For the text-containing cell, return its midpoint in (x, y) coordinate format. 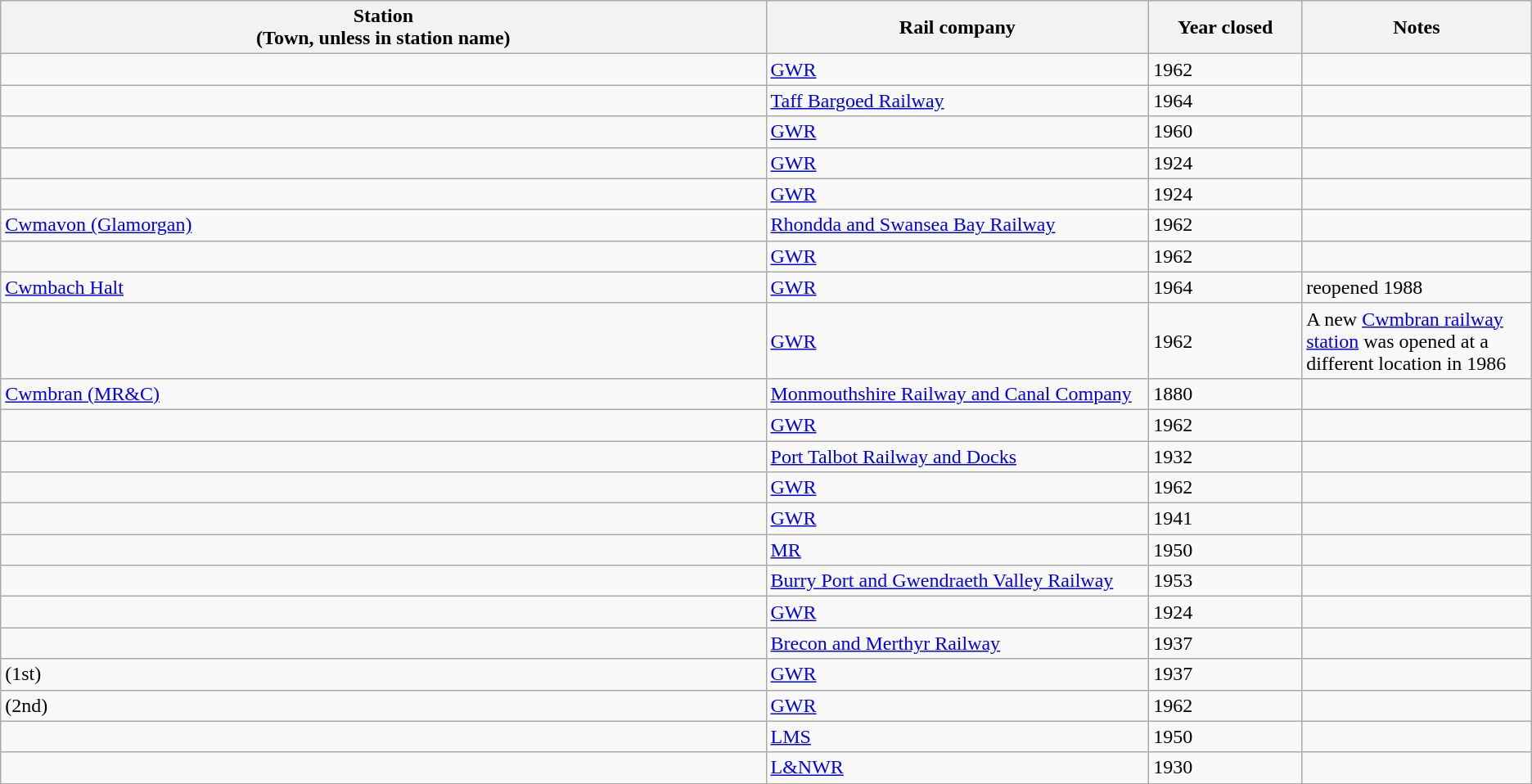
Taff Bargoed Railway (957, 101)
Year closed (1226, 28)
A new Cwmbran railway station was opened at a different location in 1986 (1417, 340)
Station(Town, unless in station name) (383, 28)
(2nd) (383, 705)
Brecon and Merthyr Railway (957, 643)
Rhondda and Swansea Bay Railway (957, 225)
1941 (1226, 519)
Notes (1417, 28)
Cwmavon (Glamorgan) (383, 225)
1953 (1226, 581)
(1st) (383, 674)
1960 (1226, 132)
Rail company (957, 28)
L&NWR (957, 768)
reopened 1988 (1417, 287)
Cwmbach Halt (383, 287)
1932 (1226, 456)
MR (957, 550)
Port Talbot Railway and Docks (957, 456)
Monmouthshire Railway and Canal Company (957, 394)
Cwmbran (MR&C) (383, 394)
Burry Port and Gwendraeth Valley Railway (957, 581)
LMS (957, 737)
1880 (1226, 394)
1930 (1226, 768)
